Identify which cell holds the provided text, then report its (X, Y) central coordinate. 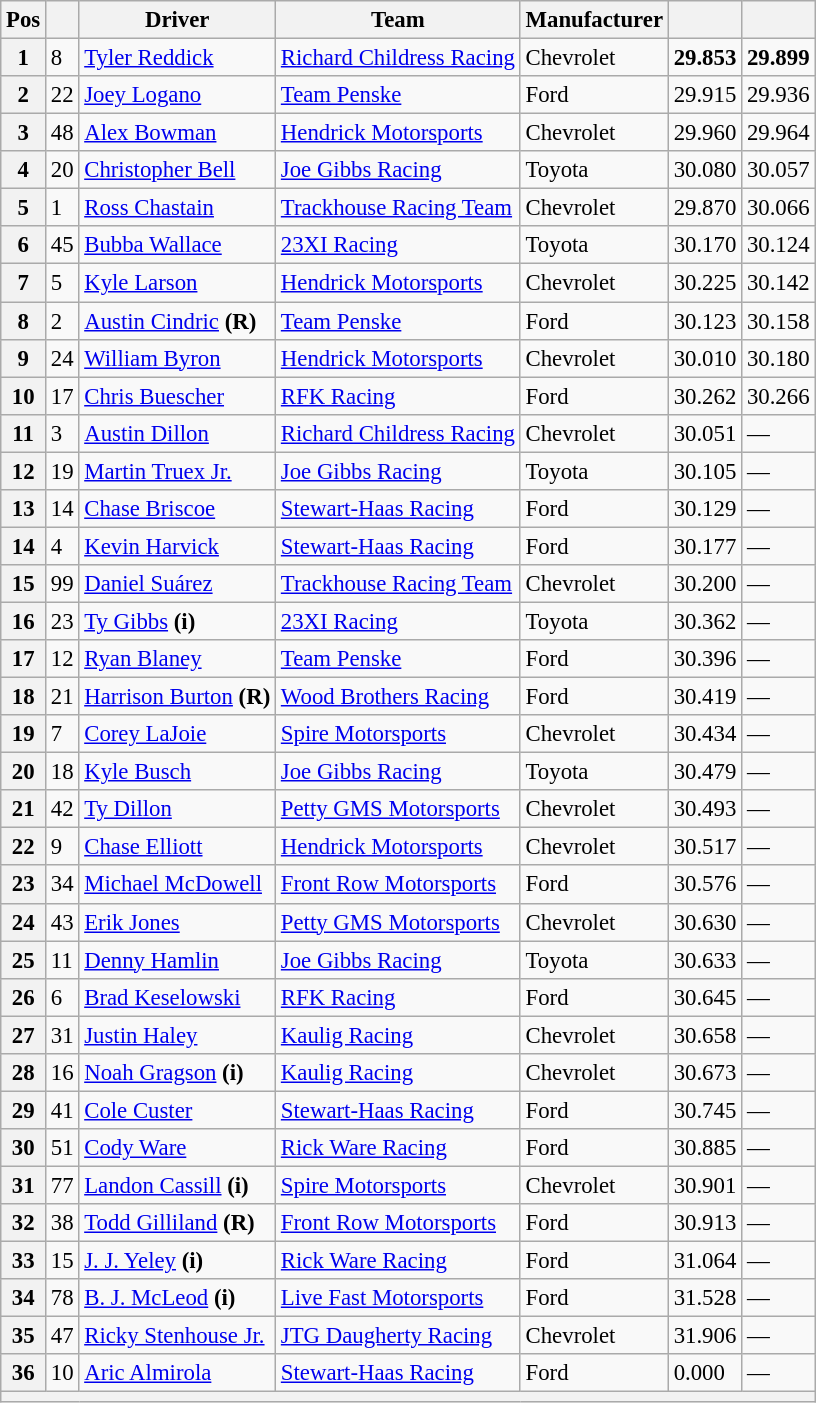
30.066 (778, 208)
Michael McDowell (178, 885)
27 (24, 1035)
30.493 (704, 809)
0.000 (704, 1373)
29.899 (778, 58)
Joey Logano (178, 95)
Tyler Reddick (178, 58)
29.915 (704, 95)
30.633 (704, 960)
30.658 (704, 1035)
30.200 (704, 584)
Ryan Blaney (178, 659)
Pos (24, 20)
30.266 (778, 396)
Chris Buescher (178, 396)
51 (62, 1148)
Daniel Suárez (178, 584)
30.262 (704, 396)
Ricky Stenhouse Jr. (178, 1336)
30.576 (704, 885)
B. J. McLeod (i) (178, 1298)
29.960 (704, 133)
29 (24, 1110)
31.528 (704, 1298)
30.225 (704, 283)
30.517 (704, 847)
30.080 (704, 170)
30.434 (704, 734)
35 (24, 1336)
Aric Almirola (178, 1373)
41 (62, 1110)
77 (62, 1185)
30.396 (704, 659)
33 (24, 1261)
JTG Daugherty Racing (398, 1336)
30.124 (778, 245)
Todd Gilliland (R) (178, 1223)
Noah Gragson (i) (178, 1073)
30.142 (778, 283)
29.936 (778, 95)
Team (398, 20)
30.479 (704, 772)
Erik Jones (178, 922)
Live Fast Motorsports (398, 1298)
Chase Elliott (178, 847)
Ty Gibbs (i) (178, 621)
Corey LaJoie (178, 734)
30.105 (704, 471)
Brad Keselowski (178, 997)
Ty Dillon (178, 809)
29.853 (704, 58)
Austin Dillon (178, 433)
30.362 (704, 621)
28 (24, 1073)
25 (24, 960)
Denny Hamlin (178, 960)
Christopher Bell (178, 170)
30.010 (704, 358)
William Byron (178, 358)
29.964 (778, 133)
30.630 (704, 922)
30.913 (704, 1223)
30.170 (704, 245)
J. J. Yeley (i) (178, 1261)
99 (62, 584)
Wood Brothers Racing (398, 697)
48 (62, 133)
30.180 (778, 358)
Driver (178, 20)
30.051 (704, 433)
32 (24, 1223)
26 (24, 997)
Bubba Wallace (178, 245)
30.129 (704, 509)
13 (24, 509)
Ross Chastain (178, 208)
Austin Cindric (R) (178, 321)
45 (62, 245)
Manufacturer (594, 20)
78 (62, 1298)
Cody Ware (178, 1148)
42 (62, 809)
30 (24, 1148)
30.123 (704, 321)
43 (62, 922)
Cole Custer (178, 1110)
47 (62, 1336)
30.177 (704, 546)
30.673 (704, 1073)
31.906 (704, 1336)
30.645 (704, 997)
29.870 (704, 208)
30.745 (704, 1110)
30.885 (704, 1148)
38 (62, 1223)
30.901 (704, 1185)
30.158 (778, 321)
31.064 (704, 1261)
Landon Cassill (i) (178, 1185)
Alex Bowman (178, 133)
Kyle Larson (178, 283)
Martin Truex Jr. (178, 471)
36 (24, 1373)
30.419 (704, 697)
Harrison Burton (R) (178, 697)
Kyle Busch (178, 772)
Kevin Harvick (178, 546)
30.057 (778, 170)
Chase Briscoe (178, 509)
Justin Haley (178, 1035)
